Return (X, Y) of the center of cell containing provided text 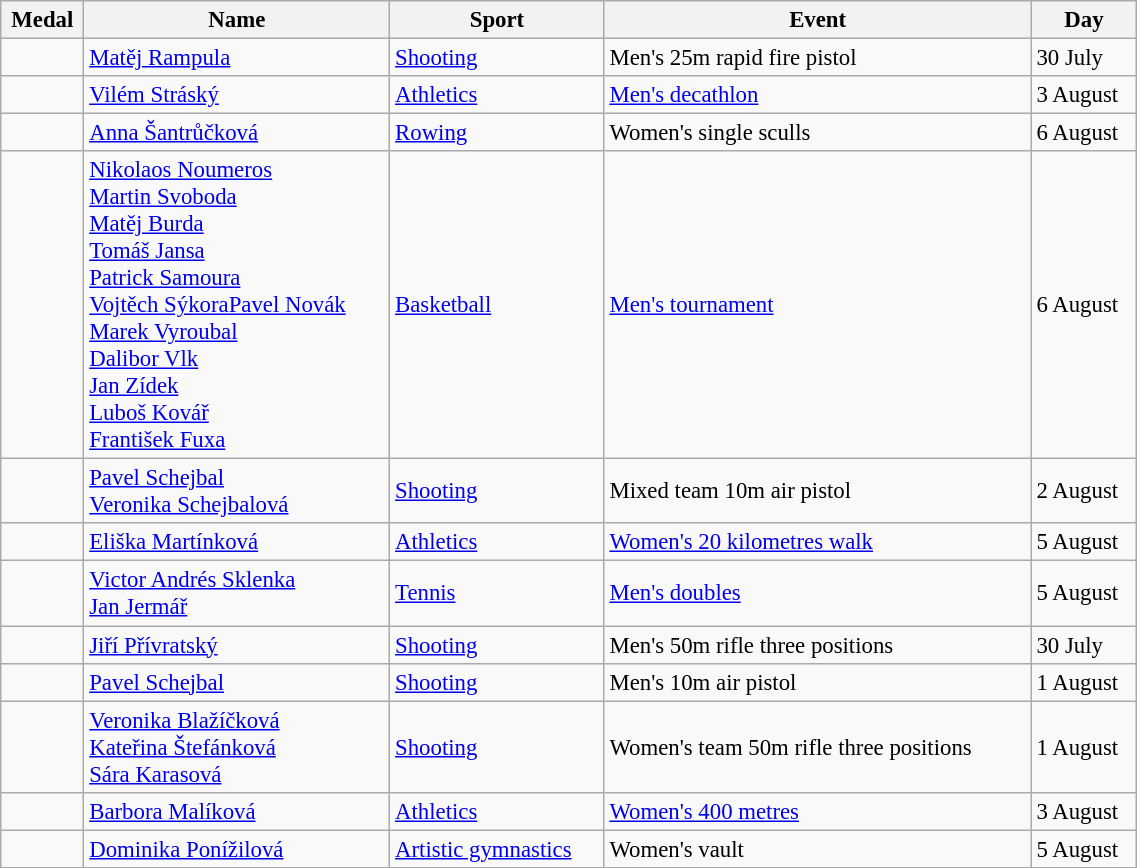
Dominika Ponížilová (237, 849)
Veronika BlažíčkováKateřina Štefánková Sára Karasová (237, 747)
Basketball (497, 305)
Victor Andrés SklenkaJan Jermář (237, 594)
Matěj Rampula (237, 58)
Women's 20 kilometres walk (818, 543)
Name (237, 20)
Artistic gymnastics (497, 849)
Women's single sculls (818, 133)
Tennis (497, 594)
Jiří Přívratský (237, 645)
Men's doubles (818, 594)
Pavel SchejbalVeronika Schejbalová (237, 492)
Day (1084, 20)
Sport (497, 20)
Women's team 50m rifle three positions (818, 747)
Rowing (497, 133)
Medal (42, 20)
Mixed team 10m air pistol (818, 492)
Women's vault (818, 849)
Barbora Malíková (237, 811)
Eliška Martínková (237, 543)
Men's 50m rifle three positions (818, 645)
Men's 10m air pistol (818, 682)
Anna Šantrůčková (237, 133)
Men's decathlon (818, 95)
Event (818, 20)
Men's tournament (818, 305)
Vilém Stráský (237, 95)
2 August (1084, 492)
Pavel Schejbal (237, 682)
Men's 25m rapid fire pistol (818, 58)
Women's 400 metres (818, 811)
